Capture the cell that displays the provided text and extract its [x, y] central coordinate. 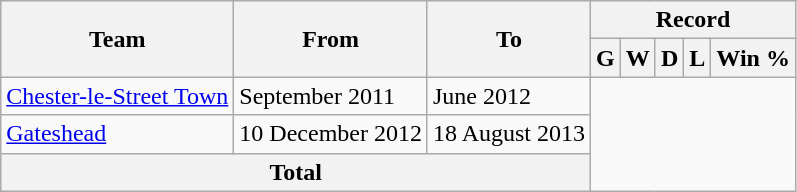
June 2012 [508, 96]
18 August 2013 [508, 134]
Record [694, 20]
W [638, 58]
September 2011 [331, 96]
Chester-le-Street Town [118, 96]
10 December 2012 [331, 134]
L [698, 58]
G [606, 58]
Team [118, 39]
Win % [754, 58]
D [669, 58]
From [331, 39]
To [508, 39]
Gateshead [118, 134]
Total [296, 172]
